Extract the [X, Y] coordinate from the center of the cell holding the provided text.  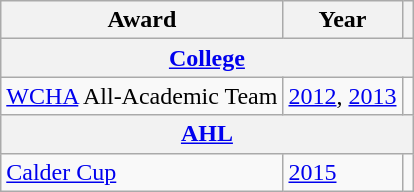
AHL [207, 134]
Year [342, 20]
WCHA All-Academic Team [142, 96]
College [207, 58]
Calder Cup [142, 172]
2015 [342, 172]
Award [142, 20]
2012, 2013 [342, 96]
